Return (X, Y) of the center of cell containing provided text 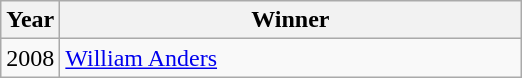
William Anders (290, 58)
2008 (30, 58)
Winner (290, 20)
Year (30, 20)
